Search for the cell housing the specified text and yield its (X, Y) center coordinate. 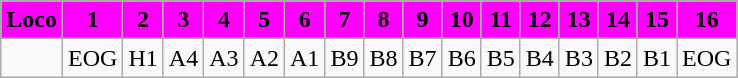
A2 (264, 58)
13 (578, 20)
Loco (32, 20)
1 (92, 20)
7 (344, 20)
B1 (656, 58)
2 (143, 20)
12 (540, 20)
A1 (305, 58)
B4 (540, 58)
B9 (344, 58)
14 (618, 20)
B3 (578, 58)
9 (422, 20)
B8 (384, 58)
B5 (500, 58)
3 (183, 20)
8 (384, 20)
B6 (462, 58)
15 (656, 20)
11 (500, 20)
A4 (183, 58)
A3 (224, 58)
4 (224, 20)
B7 (422, 58)
H1 (143, 58)
6 (305, 20)
16 (707, 20)
5 (264, 20)
10 (462, 20)
B2 (618, 58)
